Provide the [x, y] coordinate of the cell's center where the given text is located.  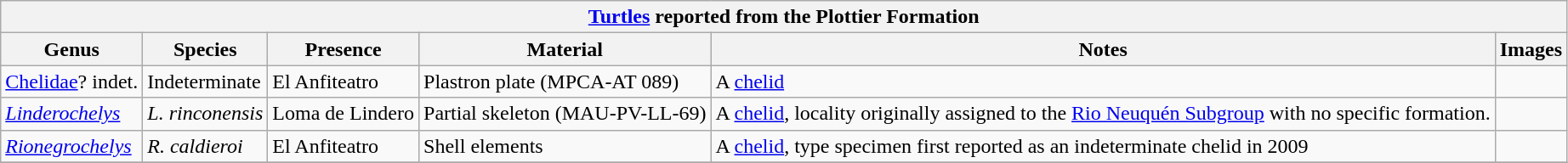
A chelid, type specimen first reported as an indeterminate chelid in 2009 [1103, 146]
Material [565, 49]
Linderochelys [71, 114]
Loma de Lindero [344, 114]
R. caldieroi [206, 146]
Shell elements [565, 146]
L. rinconensis [206, 114]
Genus [71, 49]
Species [206, 49]
Partial skeleton (MAU-PV-LL-69) [565, 114]
A chelid [1103, 81]
A chelid, locality originally assigned to the Rio Neuquén Subgroup with no specific formation. [1103, 114]
Chelidae? indet. [71, 81]
Turtles reported from the Plottier Formation [784, 17]
Plastron plate (MPCA-AT 089) [565, 81]
Images [1531, 49]
Indeterminate [206, 81]
Notes [1103, 49]
Rionegrochelys [71, 146]
Presence [344, 49]
